Detect which cell encompasses the target text, then output its (x, y) center coordinate. 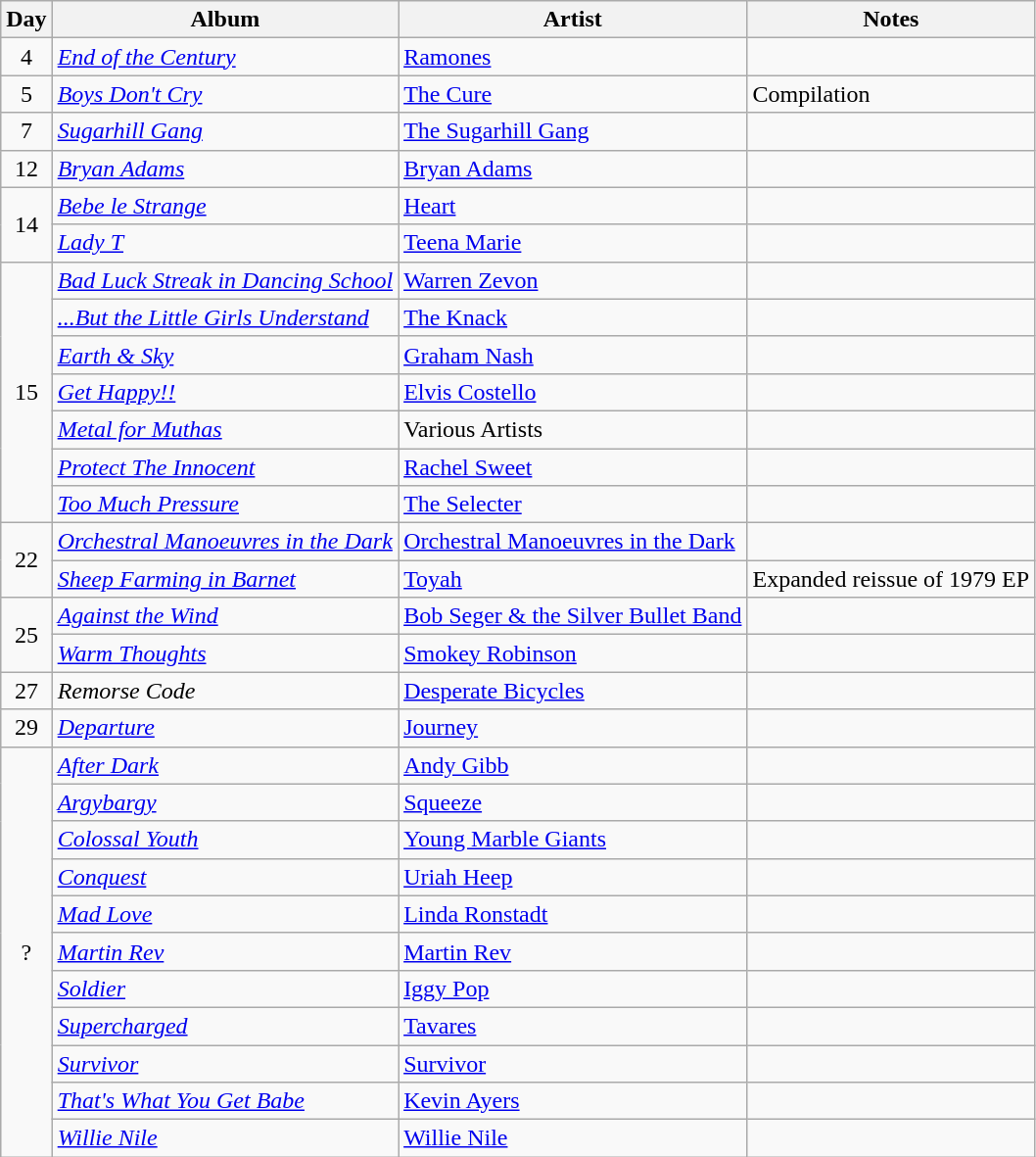
Journey (573, 728)
Artist (573, 20)
Notes (891, 20)
Mad Love (225, 914)
Heart (573, 206)
Bad Luck Streak in Dancing School (225, 280)
4 (26, 57)
Compilation (891, 94)
Earth & Sky (225, 355)
...But the Little Girls Understand (225, 317)
Album (225, 20)
The Selecter (573, 505)
14 (26, 224)
Andy Gibb (573, 765)
Kevin Ayers (573, 1101)
End of the Century (225, 57)
? (26, 952)
Get Happy!! (225, 392)
Day (26, 20)
25 (26, 635)
Desperate Bicycles (573, 691)
Expanded reissue of 1979 EP (891, 579)
29 (26, 728)
Sugarhill Gang (225, 131)
7 (26, 131)
22 (26, 560)
Graham Nash (573, 355)
Toyah (573, 579)
Linda Ronstadt (573, 914)
Remorse Code (225, 691)
Smokey Robinson (573, 653)
Teena Marie (573, 243)
Tavares (573, 1026)
Rachel Sweet (573, 467)
Squeeze (573, 802)
After Dark (225, 765)
Young Marble Giants (573, 840)
That's What You Get Babe (225, 1101)
Too Much Pressure (225, 505)
Uriah Heep (573, 877)
Bebe le Strange (225, 206)
Iggy Pop (573, 988)
Argybargy (225, 802)
Boys Don't Cry (225, 94)
Warm Thoughts (225, 653)
Bob Seger & the Silver Bullet Band (573, 616)
Against the Wind (225, 616)
12 (26, 169)
Protect The Innocent (225, 467)
Elvis Costello (573, 392)
Lady T (225, 243)
The Cure (573, 94)
Various Artists (573, 429)
Departure (225, 728)
Warren Zevon (573, 280)
Sheep Farming in Barnet (225, 579)
Colossal Youth (225, 840)
Supercharged (225, 1026)
Ramones (573, 57)
Metal for Muthas (225, 429)
Conquest (225, 877)
The Knack (573, 317)
The Sugarhill Gang (573, 131)
5 (26, 94)
Soldier (225, 988)
27 (26, 691)
15 (26, 392)
